Return [x, y] of the center of cell containing provided text 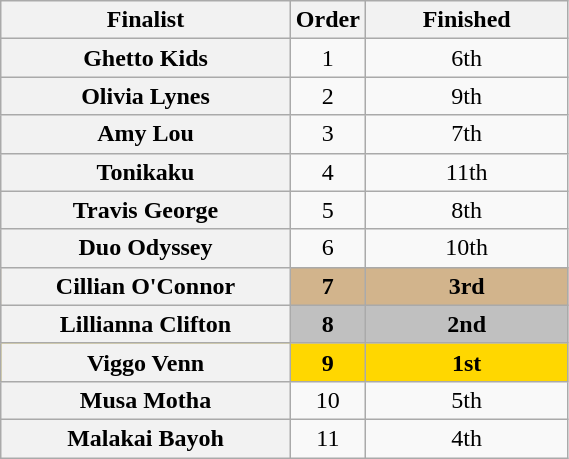
Finished [466, 20]
3 [328, 134]
Ghetto Kids [146, 58]
Travis George [146, 210]
6th [466, 58]
Finalist [146, 20]
8th [466, 210]
Malakai Bayoh [146, 438]
Tonikaku [146, 172]
11 [328, 438]
1 [328, 58]
Viggo Venn [146, 362]
Order [328, 20]
9 [328, 362]
1st [466, 362]
Cillian O'Connor [146, 286]
Olivia Lynes [146, 96]
Duo Odyssey [146, 248]
7th [466, 134]
5 [328, 210]
4th [466, 438]
11th [466, 172]
2nd [466, 324]
Lillianna Clifton [146, 324]
4 [328, 172]
9th [466, 96]
2 [328, 96]
3rd [466, 286]
6 [328, 248]
7 [328, 286]
Musa Motha [146, 400]
5th [466, 400]
8 [328, 324]
10th [466, 248]
10 [328, 400]
Amy Lou [146, 134]
